Find where the given text appears and provide that cell's center as [x, y] coordinate. 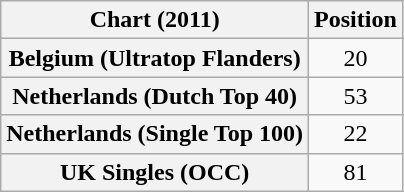
22 [356, 134]
Netherlands (Dutch Top 40) [155, 96]
Position [356, 20]
Belgium (Ultratop Flanders) [155, 58]
20 [356, 58]
81 [356, 172]
UK Singles (OCC) [155, 172]
53 [356, 96]
Chart (2011) [155, 20]
Netherlands (Single Top 100) [155, 134]
